Identify which cell holds the provided text, then report its [x, y] central coordinate. 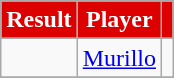
Result [39, 20]
Murillo [119, 58]
Player [119, 20]
